Output the (X, Y) coordinate of the center of the cell containing the given text.  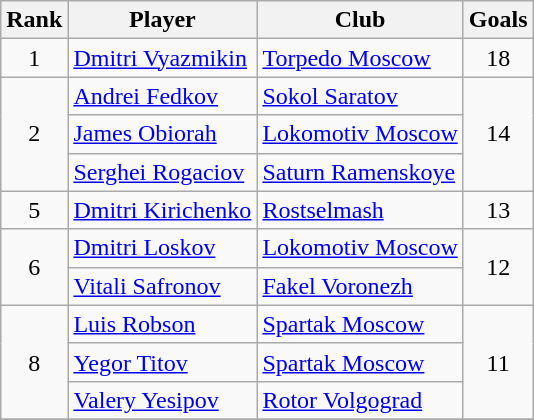
Valery Yesipov (162, 400)
Dmitri Loskov (162, 248)
Fakel Voronezh (360, 286)
Luis Robson (162, 324)
Saturn Ramenskoye (360, 172)
Sokol Saratov (360, 96)
2 (34, 134)
Yegor Titov (162, 362)
5 (34, 210)
11 (498, 362)
14 (498, 134)
Vitali Safronov (162, 286)
12 (498, 267)
Goals (498, 20)
8 (34, 362)
Rank (34, 20)
Andrei Fedkov (162, 96)
6 (34, 267)
Dmitri Kirichenko (162, 210)
1 (34, 58)
13 (498, 210)
Torpedo Moscow (360, 58)
Player (162, 20)
18 (498, 58)
Rotor Volgograd (360, 400)
Club (360, 20)
James Obiorah (162, 134)
Rostselmash (360, 210)
Dmitri Vyazmikin (162, 58)
Serghei Rogaciov (162, 172)
